Capture the cell that displays the provided text and extract its [X, Y] central coordinate. 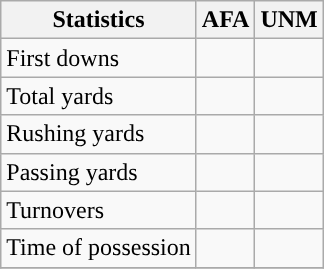
UNM [289, 20]
Turnovers [99, 210]
Passing yards [99, 172]
Time of possession [99, 248]
Statistics [99, 20]
AFA [226, 20]
First downs [99, 58]
Rushing yards [99, 134]
Total yards [99, 96]
